Capture the cell that displays the provided text and extract its (X, Y) central coordinate. 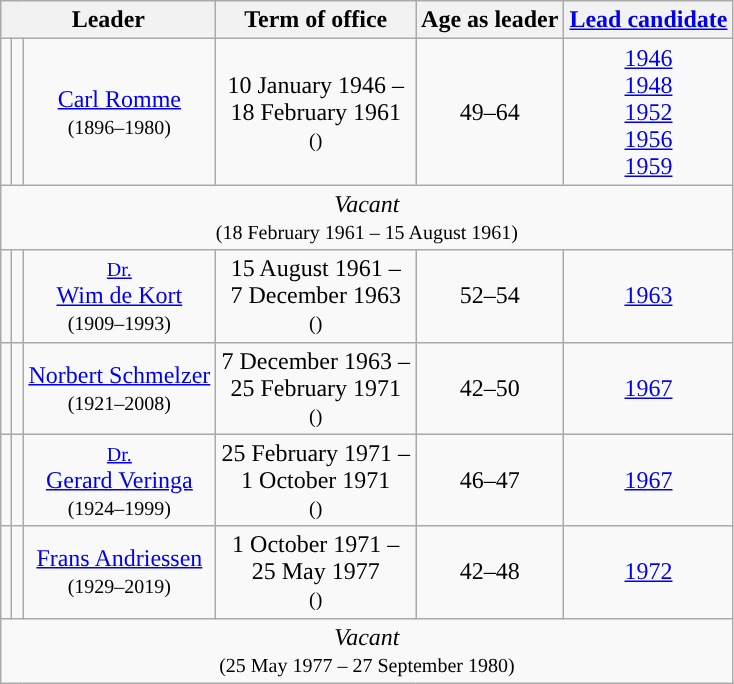
7 December 1963 – 25 February 1971 () (316, 388)
46–47 (490, 480)
Vacant (18 February 1961 – 15 August 1961) (367, 218)
1 October 1971 – 25 May 1977 () (316, 572)
42–48 (490, 572)
1972 (648, 572)
Norbert Schmelzer (1921–2008) (120, 388)
1963 (648, 296)
52–54 (490, 296)
Age as leader (490, 20)
1946 1948 1952 1956 1959 (648, 112)
49–64 (490, 112)
Leader (108, 20)
Frans Andriessen (1929–2019) (120, 572)
42–50 (490, 388)
Term of office (316, 20)
Carl Romme (1896–1980) (120, 112)
Dr. Gerard Veringa (1924–1999) (120, 480)
Dr. Wim de Kort (1909–1993) (120, 296)
10 January 1946 – 18 February 1961 () (316, 112)
Vacant (25 May 1977 – 27 September 1980) (367, 650)
Lead candidate (648, 20)
25 February 1971 – 1 October 1971 () (316, 480)
15 August 1961 – 7 December 1963 () (316, 296)
